Identify which cell holds the provided text, then report its (x, y) central coordinate. 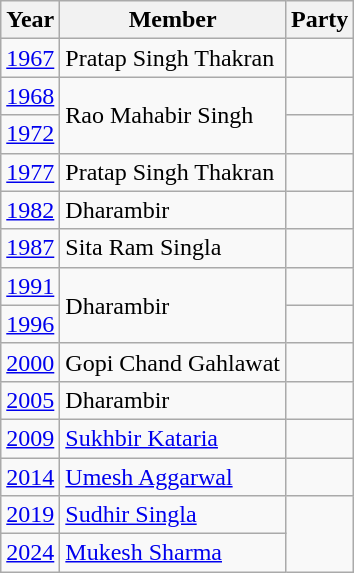
Gopi Chand Gahlawat (173, 362)
1991 (30, 286)
1996 (30, 324)
Sudhir Singla (173, 515)
Member (173, 20)
1977 (30, 172)
2014 (30, 477)
1972 (30, 134)
2024 (30, 553)
Party (319, 20)
Sita Ram Singla (173, 248)
Umesh Aggarwal (173, 477)
1967 (30, 58)
Year (30, 20)
Rao Mahabir Singh (173, 115)
2019 (30, 515)
1968 (30, 96)
2000 (30, 362)
1987 (30, 248)
2005 (30, 400)
Mukesh Sharma (173, 553)
Sukhbir Kataria (173, 438)
1982 (30, 210)
2009 (30, 438)
